Return (X, Y) of the center of cell containing provided text 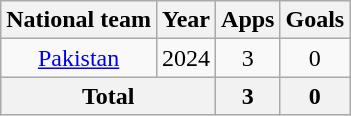
Goals (315, 20)
Pakistan (79, 58)
National team (79, 20)
Apps (248, 20)
Year (186, 20)
2024 (186, 58)
Total (108, 96)
